Extract the [X, Y] coordinate from the center of the cell holding the provided text.  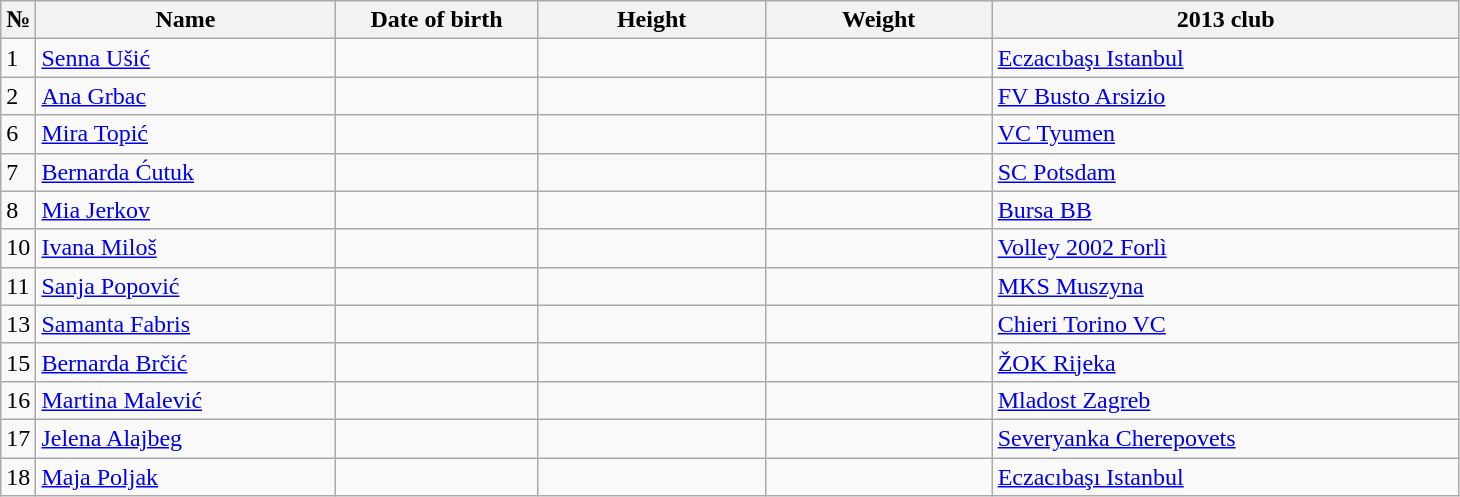
Ana Grbac [186, 96]
Bernarda Ćutuk [186, 172]
Sanja Popović [186, 286]
FV Busto Arsizio [1226, 96]
Chieri Torino VC [1226, 324]
Samanta Fabris [186, 324]
6 [18, 134]
Mia Jerkov [186, 210]
2 [18, 96]
Mira Topić [186, 134]
18 [18, 477]
ŽOK Rijeka [1226, 362]
Volley 2002 Forlì [1226, 248]
SC Potsdam [1226, 172]
Mladost Zagreb [1226, 400]
Height [652, 20]
7 [18, 172]
16 [18, 400]
8 [18, 210]
Severyanka Cherepovets [1226, 438]
№ [18, 20]
Bursa BB [1226, 210]
Jelena Alajbeg [186, 438]
13 [18, 324]
VC Tyumen [1226, 134]
Weight [878, 20]
Name [186, 20]
Senna Ušić [186, 58]
11 [18, 286]
Maja Poljak [186, 477]
Ivana Miloš [186, 248]
Bernarda Brčić [186, 362]
17 [18, 438]
15 [18, 362]
2013 club [1226, 20]
Date of birth [436, 20]
10 [18, 248]
1 [18, 58]
Martina Malević [186, 400]
MKS Muszyna [1226, 286]
